For the text-containing cell, return its midpoint in (X, Y) coordinate format. 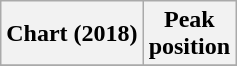
Peakposition (189, 34)
Chart (2018) (72, 34)
